Scan for the cell matching the given text and deliver its (x, y) coordinate at center. 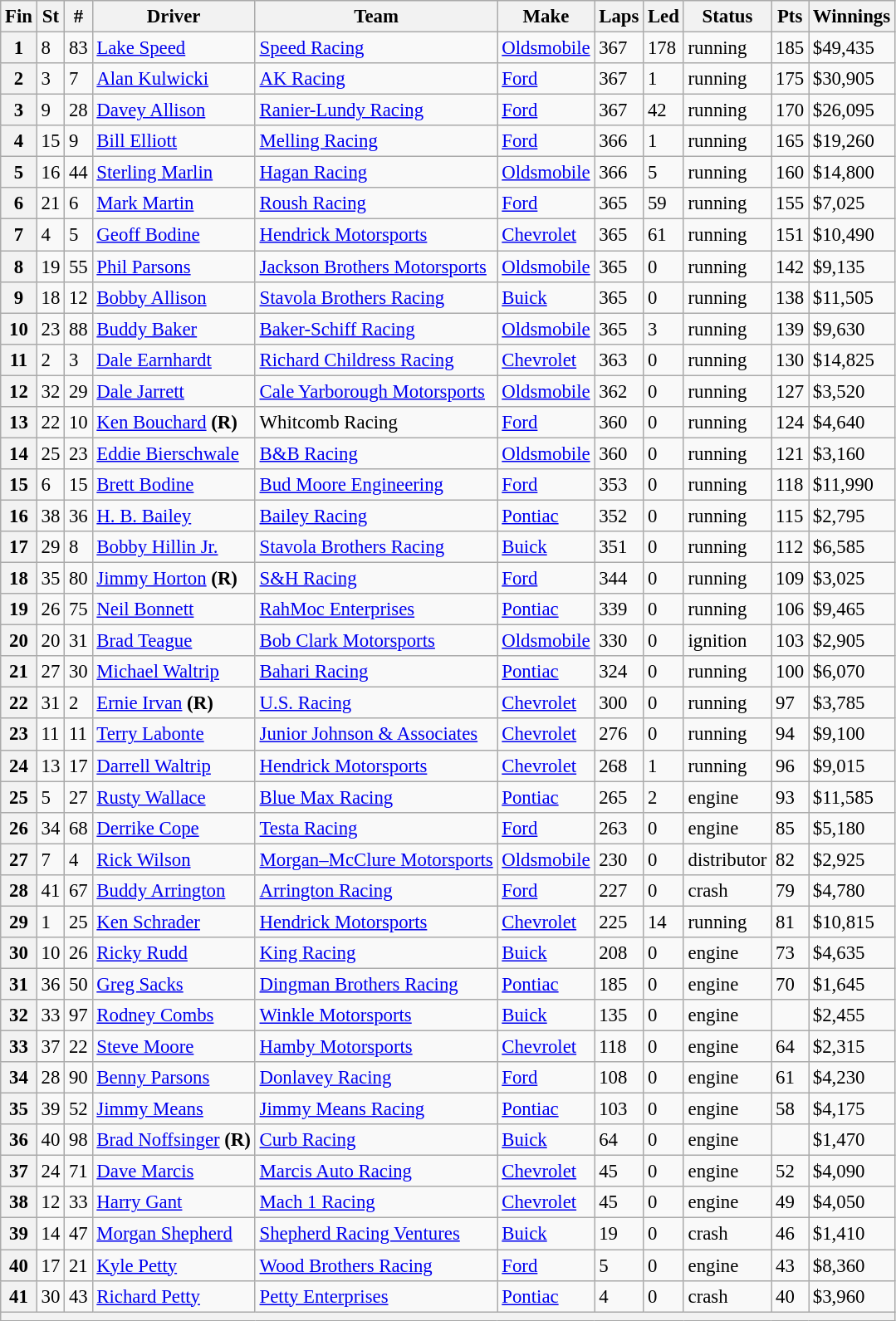
Brett Bodine (174, 485)
135 (619, 1015)
H. B. Bailey (174, 516)
Melling Racing (376, 141)
42 (664, 110)
Phil Parsons (174, 267)
Kyle Petty (174, 1265)
U.S. Racing (376, 703)
109 (791, 579)
Michael Waltrip (174, 672)
265 (619, 797)
100 (791, 672)
Lake Speed (174, 48)
Bailey Racing (376, 516)
$2,795 (852, 516)
363 (619, 360)
94 (791, 735)
$3,025 (852, 579)
$2,925 (852, 859)
distributor (727, 859)
Hagan Racing (376, 173)
151 (791, 235)
$3,520 (852, 391)
127 (791, 391)
King Racing (376, 953)
Buddy Baker (174, 329)
Harry Gant (174, 1203)
Shepherd Racing Ventures (376, 1234)
96 (791, 766)
Ken Schrader (174, 922)
$14,800 (852, 173)
Mach 1 Racing (376, 1203)
80 (78, 579)
276 (619, 735)
$6,070 (852, 672)
$1,470 (852, 1140)
Jimmy Means Racing (376, 1109)
$11,585 (852, 797)
$9,015 (852, 766)
$11,990 (852, 485)
Rodney Combs (174, 1015)
Marcis Auto Racing (376, 1172)
300 (619, 703)
$4,640 (852, 423)
Jimmy Horton (R) (174, 579)
79 (791, 891)
46 (791, 1234)
Winnings (852, 17)
$4,230 (852, 1078)
$9,465 (852, 609)
112 (791, 547)
Led (664, 17)
Donlavey Racing (376, 1078)
ignition (727, 641)
Ernie Irvan (R) (174, 703)
$10,490 (852, 235)
Bobby Hillin Jr. (174, 547)
Bud Moore Engineering (376, 485)
351 (619, 547)
71 (78, 1172)
75 (78, 609)
Team (376, 17)
Testa Racing (376, 828)
Jackson Brothers Motorsports (376, 267)
138 (791, 297)
49 (791, 1203)
Bob Clark Motorsports (376, 641)
Morgan–McClure Motorsports (376, 859)
Dale Earnhardt (174, 360)
208 (619, 953)
$9,100 (852, 735)
Petty Enterprises (376, 1296)
$4,780 (852, 891)
88 (78, 329)
$2,315 (852, 1047)
Brad Teague (174, 641)
70 (791, 984)
268 (619, 766)
Morgan Shepherd (174, 1234)
44 (78, 173)
# (78, 17)
Driver (174, 17)
339 (619, 609)
58 (791, 1109)
Whitcomb Racing (376, 423)
139 (791, 329)
$11,505 (852, 297)
Winkle Motorsports (376, 1015)
$8,360 (852, 1265)
Darrell Waltrip (174, 766)
St (50, 17)
Status (727, 17)
50 (78, 984)
Ken Bouchard (R) (174, 423)
Rick Wilson (174, 859)
$30,905 (852, 79)
Jimmy Means (174, 1109)
362 (619, 391)
$4,635 (852, 953)
106 (791, 609)
Richard Petty (174, 1296)
Bahari Racing (376, 672)
115 (791, 516)
Brad Noffsinger (R) (174, 1140)
344 (619, 579)
121 (791, 453)
$4,175 (852, 1109)
263 (619, 828)
82 (791, 859)
324 (619, 672)
$3,160 (852, 453)
$19,260 (852, 141)
$3,960 (852, 1296)
Fin (19, 17)
225 (619, 922)
$1,410 (852, 1234)
$3,785 (852, 703)
Hamby Motorsports (376, 1047)
142 (791, 267)
Derrike Cope (174, 828)
98 (78, 1140)
Sterling Marlin (174, 173)
Make (546, 17)
Richard Childress Racing (376, 360)
B&B Racing (376, 453)
330 (619, 641)
$6,585 (852, 547)
Ricky Rudd (174, 953)
81 (791, 922)
55 (78, 267)
$9,135 (852, 267)
Roush Racing (376, 203)
Dave Marcis (174, 1172)
93 (791, 797)
$1,645 (852, 984)
$4,050 (852, 1203)
155 (791, 203)
Buddy Arrington (174, 891)
$4,090 (852, 1172)
83 (78, 48)
Junior Johnson & Associates (376, 735)
Wood Brothers Racing (376, 1265)
175 (791, 79)
Bobby Allison (174, 297)
124 (791, 423)
Eddie Bierschwale (174, 453)
Benny Parsons (174, 1078)
Dale Jarrett (174, 391)
Pts (791, 17)
Greg Sacks (174, 984)
Mark Martin (174, 203)
Steve Moore (174, 1047)
47 (78, 1234)
Rusty Wallace (174, 797)
85 (791, 828)
Davey Allison (174, 110)
Dingman Brothers Racing (376, 984)
$5,180 (852, 828)
$9,630 (852, 329)
230 (619, 859)
73 (791, 953)
Terry Labonte (174, 735)
227 (619, 891)
170 (791, 110)
130 (791, 360)
$26,095 (852, 110)
Ranier-Lundy Racing (376, 110)
Speed Racing (376, 48)
Cale Yarborough Motorsports (376, 391)
AK Racing (376, 79)
$49,435 (852, 48)
Neil Bonnett (174, 609)
178 (664, 48)
90 (78, 1078)
108 (619, 1078)
Blue Max Racing (376, 797)
165 (791, 141)
68 (78, 828)
67 (78, 891)
Alan Kulwicki (174, 79)
$14,825 (852, 360)
Laps (619, 17)
Curb Racing (376, 1140)
S&H Racing (376, 579)
Arrington Racing (376, 891)
Geoff Bodine (174, 235)
Baker-Schiff Racing (376, 329)
$7,025 (852, 203)
160 (791, 173)
352 (619, 516)
RahMoc Enterprises (376, 609)
$2,455 (852, 1015)
$10,815 (852, 922)
353 (619, 485)
$2,905 (852, 641)
59 (664, 203)
Bill Elliott (174, 141)
